Capture the cell that displays the provided text and extract its (X, Y) central coordinate. 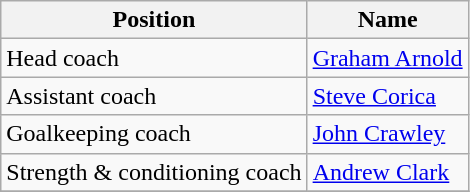
Head coach (154, 58)
Position (154, 20)
Steve Corica (388, 96)
John Crawley (388, 134)
Goalkeeping coach (154, 134)
Strength & conditioning coach (154, 172)
Graham Arnold (388, 58)
Name (388, 20)
Assistant coach (154, 96)
Andrew Clark (388, 172)
